Identify which cell holds the provided text, then report its [X, Y] central coordinate. 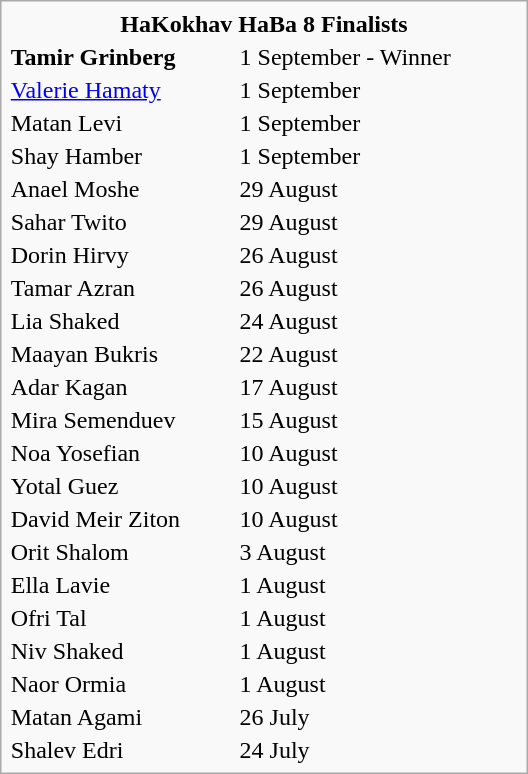
17 August [378, 387]
Orit Shalom [122, 552]
Mira Semenduev [122, 420]
HaKokhav HaBa 8 Finalists [264, 24]
Maayan Bukris [122, 354]
Matan Agami [122, 717]
Valerie Hamaty [122, 90]
Ofri Tal [122, 618]
24 July [378, 750]
Shalev Edri [122, 750]
Dorin Hirvy [122, 255]
Anael Moshe [122, 189]
15 August [378, 420]
Tamar Azran [122, 288]
24 August [378, 321]
Shay Hamber [122, 156]
Sahar Twito [122, 222]
Niv Shaked [122, 651]
1 September - Winner [378, 57]
Yotal Guez [122, 486]
3 August [378, 552]
26 July [378, 717]
22 August [378, 354]
Noa Yosefian [122, 453]
Matan Levi [122, 123]
Adar Kagan [122, 387]
Lia Shaked [122, 321]
David Meir Ziton [122, 519]
Ella Lavie [122, 585]
Naor Ormia [122, 684]
Tamir Grinberg [122, 57]
